Find where the given text appears and provide that cell's center as [X, Y] coordinate. 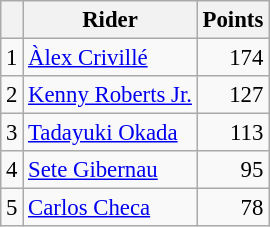
127 [232, 95]
Tadayuki Okada [110, 133]
Sete Gibernau [110, 170]
2 [12, 95]
113 [232, 133]
3 [12, 133]
4 [12, 170]
Kenny Roberts Jr. [110, 95]
5 [12, 208]
Rider [110, 20]
78 [232, 208]
Carlos Checa [110, 208]
174 [232, 58]
95 [232, 170]
Points [232, 20]
Àlex Crivillé [110, 58]
1 [12, 58]
